Provide the (X, Y) coordinate of the cell's center where the given text is located.  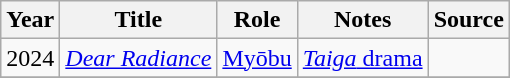
Source (468, 20)
Taiga drama (362, 58)
Year (30, 20)
Title (138, 20)
Notes (362, 20)
Role (257, 20)
2024 (30, 58)
Dear Radiance (138, 58)
Myōbu (257, 58)
